Search for the cell housing the specified text and yield its [x, y] center coordinate. 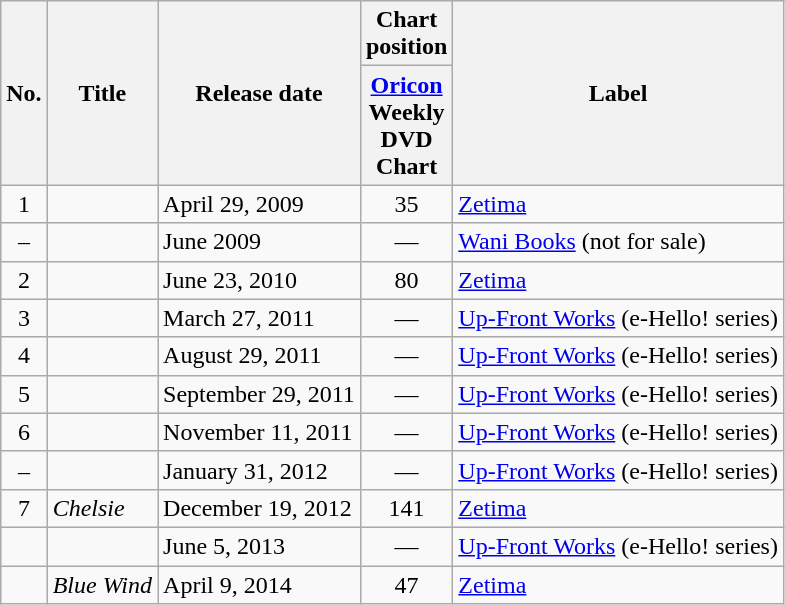
Chartposition [406, 34]
Label [618, 93]
5 [24, 394]
35 [406, 204]
Chelsie [102, 508]
September 29, 2011 [260, 394]
January 31, 2012 [260, 470]
Release date [260, 93]
2 [24, 280]
June 2009 [260, 242]
7 [24, 508]
August 29, 2011 [260, 356]
3 [24, 318]
1 [24, 204]
47 [406, 585]
141 [406, 508]
April 29, 2009 [260, 204]
4 [24, 356]
OriconWeeklyDVDChart [406, 126]
March 27, 2011 [260, 318]
Blue Wind [102, 585]
80 [406, 280]
November 11, 2011 [260, 432]
Title [102, 93]
6 [24, 432]
April 9, 2014 [260, 585]
December 19, 2012 [260, 508]
June 23, 2010 [260, 280]
June 5, 2013 [260, 546]
Wani Books (not for sale) [618, 242]
No. [24, 93]
